Determine the [X, Y] coordinate at the center of the cell enclosing the given text.  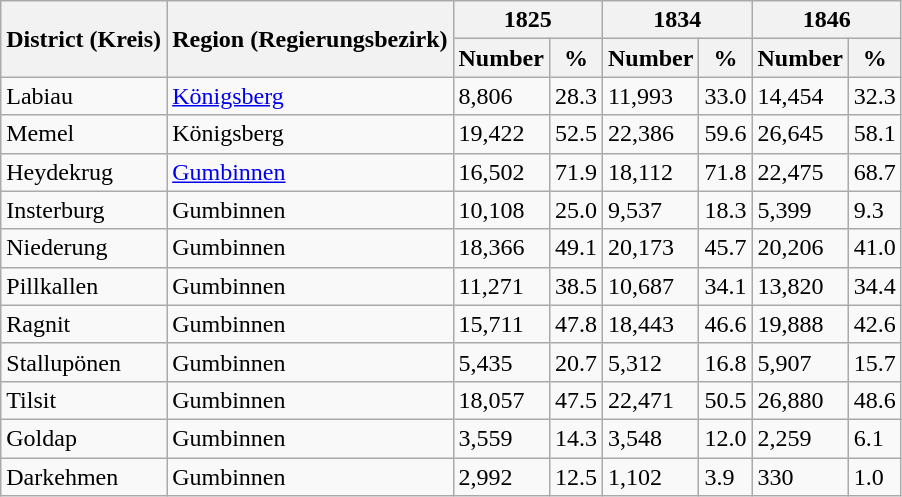
Pillkallen [84, 286]
5,399 [800, 210]
71.8 [726, 172]
1846 [826, 20]
38.5 [576, 286]
Memel [84, 134]
18,057 [501, 400]
2,992 [501, 477]
18,443 [650, 324]
34.1 [726, 286]
9.3 [874, 210]
1825 [528, 20]
52.5 [576, 134]
Heydekrug [84, 172]
10,687 [650, 286]
26,645 [800, 134]
1.0 [874, 477]
16.8 [726, 362]
Niederung [84, 248]
14.3 [576, 438]
41.0 [874, 248]
58.1 [874, 134]
20,173 [650, 248]
59.6 [726, 134]
12.0 [726, 438]
22,471 [650, 400]
18.3 [726, 210]
11,271 [501, 286]
33.0 [726, 96]
26,880 [800, 400]
47.8 [576, 324]
10,108 [501, 210]
68.7 [874, 172]
Ragnit [84, 324]
18,112 [650, 172]
28.3 [576, 96]
22,386 [650, 134]
49.1 [576, 248]
46.6 [726, 324]
22,475 [800, 172]
13,820 [800, 286]
Insterburg [84, 210]
330 [800, 477]
Stallupönen [84, 362]
3.9 [726, 477]
32.3 [874, 96]
15.7 [874, 362]
18,366 [501, 248]
42.6 [874, 324]
48.6 [874, 400]
12.5 [576, 477]
Region (Regierungsbezirk) [310, 39]
Darkehmen [84, 477]
25.0 [576, 210]
5,907 [800, 362]
50.5 [726, 400]
6.1 [874, 438]
5,312 [650, 362]
8,806 [501, 96]
45.7 [726, 248]
Goldap [84, 438]
47.5 [576, 400]
20.7 [576, 362]
15,711 [501, 324]
1834 [676, 20]
1,102 [650, 477]
19,888 [800, 324]
District (Kreis) [84, 39]
16,502 [501, 172]
20,206 [800, 248]
3,548 [650, 438]
14,454 [800, 96]
11,993 [650, 96]
2,259 [800, 438]
3,559 [501, 438]
19,422 [501, 134]
Tilsit [84, 400]
5,435 [501, 362]
9,537 [650, 210]
34.4 [874, 286]
71.9 [576, 172]
Labiau [84, 96]
